Identify which cell holds the provided text, then report its [X, Y] central coordinate. 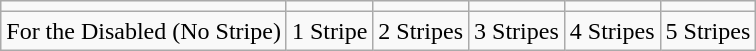
3 Stripes [517, 31]
2 Stripes [421, 31]
4 Stripes [612, 31]
5 Stripes [708, 31]
1 Stripe [329, 31]
For the Disabled (No Stripe) [144, 31]
